Determine the (x, y) coordinate at the center of the cell enclosing the given text.  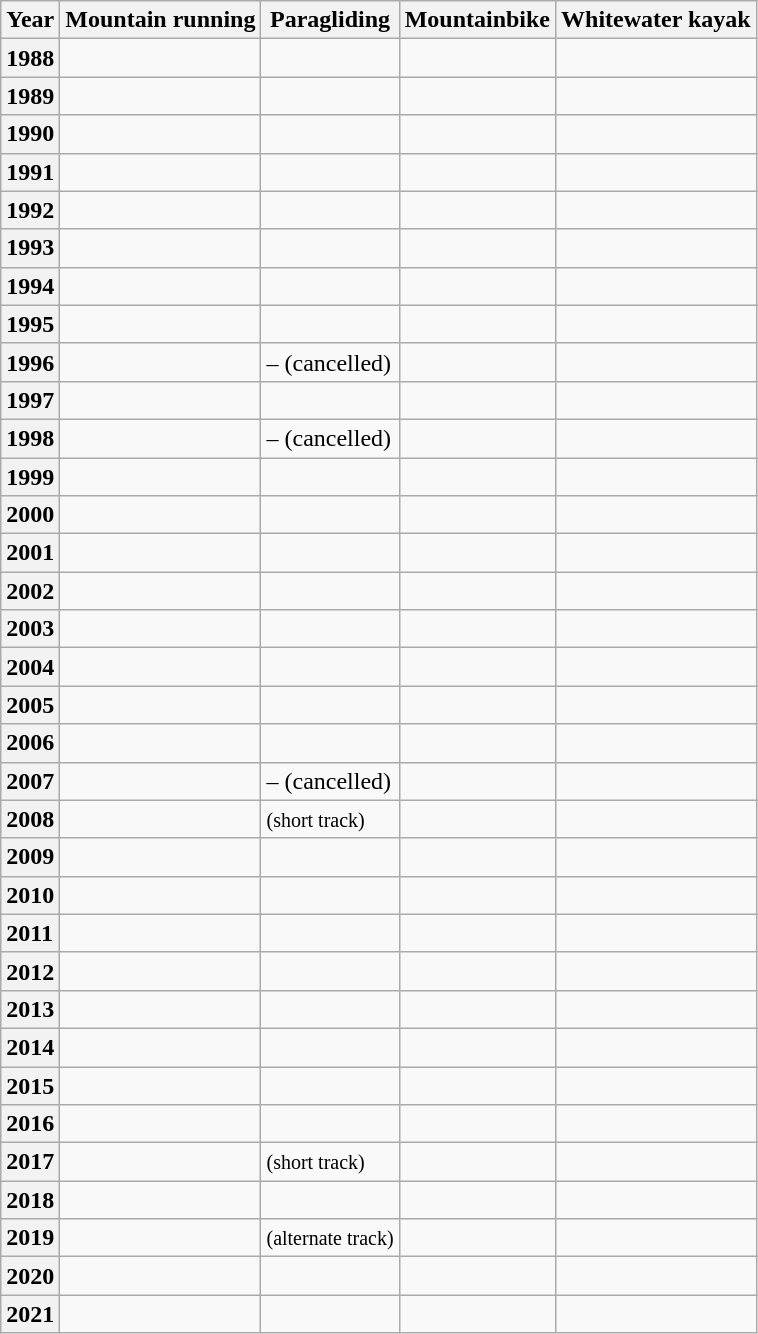
2016 (30, 1124)
2017 (30, 1162)
2000 (30, 515)
1993 (30, 248)
1991 (30, 172)
2009 (30, 857)
2008 (30, 819)
2014 (30, 1047)
2003 (30, 629)
2001 (30, 553)
1997 (30, 400)
Mountainbike (477, 20)
2015 (30, 1085)
2005 (30, 705)
1998 (30, 438)
Year (30, 20)
1992 (30, 210)
1990 (30, 134)
2010 (30, 895)
2018 (30, 1200)
Mountain running (160, 20)
Paragliding (330, 20)
1996 (30, 362)
2020 (30, 1276)
(alternate track) (330, 1238)
Whitewater kayak (656, 20)
1994 (30, 286)
2011 (30, 933)
1995 (30, 324)
1999 (30, 477)
2002 (30, 591)
2019 (30, 1238)
2021 (30, 1314)
1989 (30, 96)
2012 (30, 971)
2013 (30, 1009)
1988 (30, 58)
2004 (30, 667)
2007 (30, 781)
2006 (30, 743)
